Identify which cell holds the provided text, then report its (x, y) central coordinate. 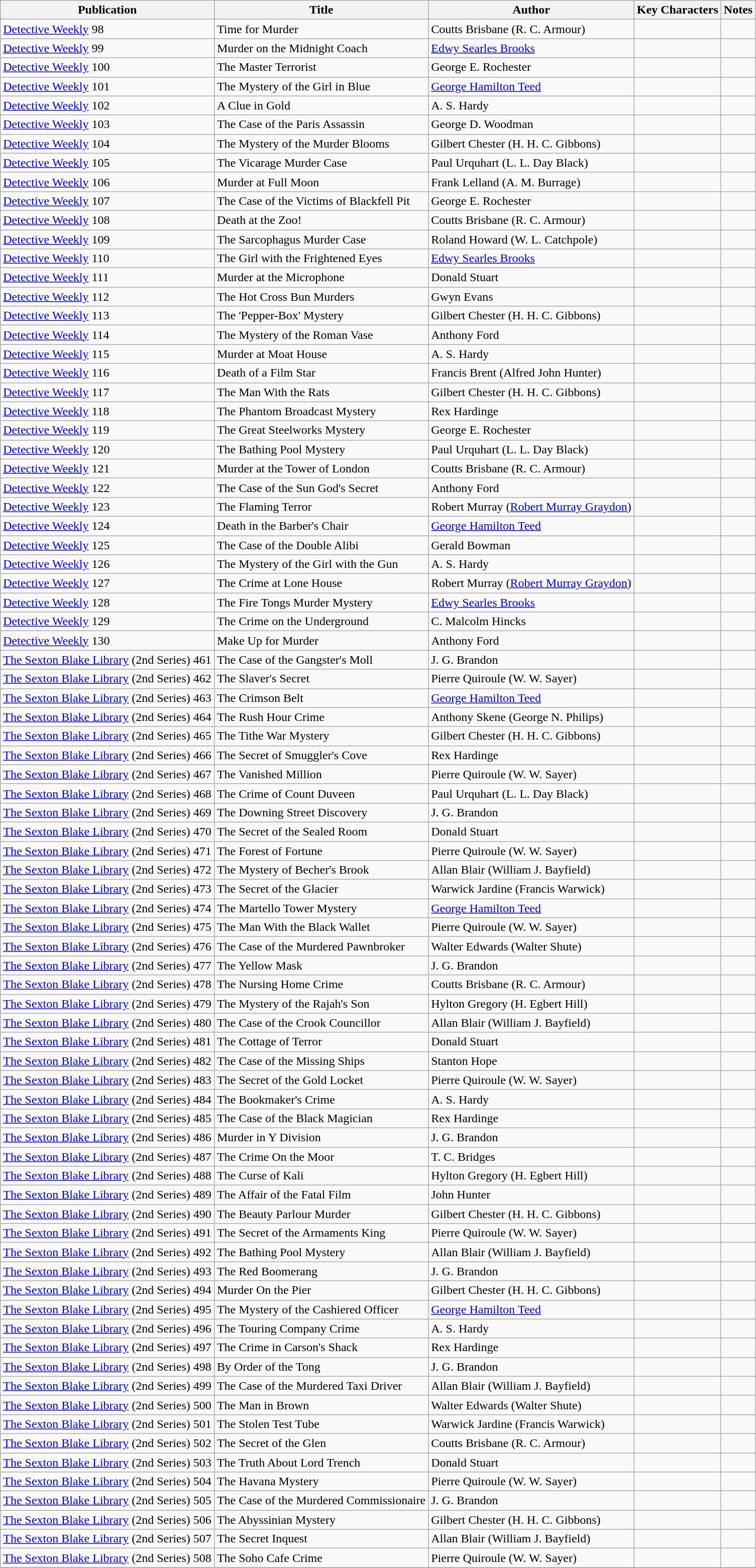
The Case of the Paris Assassin (321, 125)
The Sexton Blake Library (2nd Series) 482 (107, 1061)
The Phantom Broadcast Mystery (321, 411)
George D. Woodman (531, 125)
The Mystery of the Girl with the Gun (321, 564)
The Touring Company Crime (321, 1329)
The Sexton Blake Library (2nd Series) 476 (107, 946)
Death at the Zoo! (321, 220)
The Case of the Black Magician (321, 1118)
The Master Terrorist (321, 67)
The Sexton Blake Library (2nd Series) 504 (107, 1482)
The Sexton Blake Library (2nd Series) 473 (107, 889)
The Sexton Blake Library (2nd Series) 498 (107, 1367)
Murder On the Pier (321, 1290)
The Flaming Terror (321, 507)
The Sexton Blake Library (2nd Series) 462 (107, 679)
Detective Weekly 105 (107, 163)
The Sexton Blake Library (2nd Series) 502 (107, 1443)
Francis Brent (Alfred John Hunter) (531, 373)
The Sexton Blake Library (2nd Series) 492 (107, 1252)
Detective Weekly 99 (107, 48)
The Sexton Blake Library (2nd Series) 493 (107, 1271)
The Curse of Kali (321, 1176)
The Crime of Count Duveen (321, 793)
The Bookmaker's Crime (321, 1099)
Author (531, 10)
The Secret of the Glacier (321, 889)
Time for Murder (321, 29)
Make Up for Murder (321, 641)
The Sexton Blake Library (2nd Series) 484 (107, 1099)
The Cottage of Terror (321, 1042)
The Sarcophagus Murder Case (321, 239)
The Sexton Blake Library (2nd Series) 470 (107, 831)
The Secret of the Sealed Room (321, 831)
Detective Weekly 113 (107, 316)
The Red Boomerang (321, 1271)
Detective Weekly 106 (107, 182)
The Hot Cross Bun Murders (321, 297)
The Sexton Blake Library (2nd Series) 479 (107, 1004)
The Sexton Blake Library (2nd Series) 467 (107, 774)
The Sexton Blake Library (2nd Series) 501 (107, 1424)
Murder at the Microphone (321, 278)
Murder at Moat House (321, 354)
Detective Weekly 116 (107, 373)
The Sexton Blake Library (2nd Series) 494 (107, 1290)
Detective Weekly 126 (107, 564)
Detective Weekly 114 (107, 335)
Notes (738, 10)
Detective Weekly 109 (107, 239)
Detective Weekly 130 (107, 641)
The Sexton Blake Library (2nd Series) 480 (107, 1023)
The Sexton Blake Library (2nd Series) 472 (107, 870)
The Sexton Blake Library (2nd Series) 469 (107, 812)
Murder at the Tower of London (321, 468)
The Sexton Blake Library (2nd Series) 489 (107, 1195)
John Hunter (531, 1195)
The Case of the Double Alibi (321, 545)
The Sexton Blake Library (2nd Series) 490 (107, 1214)
The Havana Mystery (321, 1482)
The Crime in Carson's Shack (321, 1348)
The Secret of the Glen (321, 1443)
The Fire Tongs Murder Mystery (321, 602)
The Sexton Blake Library (2nd Series) 505 (107, 1501)
The Sexton Blake Library (2nd Series) 483 (107, 1080)
The Case of the Victims of Blackfell Pit (321, 201)
The Sexton Blake Library (2nd Series) 507 (107, 1539)
The Case of the Sun God's Secret (321, 488)
The Case of the Murdered Taxi Driver (321, 1386)
The Crimson Belt (321, 698)
Detective Weekly 108 (107, 220)
T. C. Bridges (531, 1156)
Detective Weekly 124 (107, 526)
The Sexton Blake Library (2nd Series) 461 (107, 660)
Detective Weekly 121 (107, 468)
The Sexton Blake Library (2nd Series) 463 (107, 698)
Murder in Y Division (321, 1137)
Anthony Skene (George N. Philips) (531, 717)
The Vicarage Murder Case (321, 163)
The Sexton Blake Library (2nd Series) 491 (107, 1233)
The Beauty Parlour Murder (321, 1214)
The Sexton Blake Library (2nd Series) 474 (107, 908)
Detective Weekly 128 (107, 602)
Detective Weekly 98 (107, 29)
The Case of the Murdered Commissionaire (321, 1501)
The Mystery of the Girl in Blue (321, 86)
The Affair of the Fatal Film (321, 1195)
Gerald Bowman (531, 545)
The Sexton Blake Library (2nd Series) 471 (107, 851)
Key Characters (677, 10)
The Rush Hour Crime (321, 717)
Detective Weekly 104 (107, 144)
The Downing Street Discovery (321, 812)
The Secret Inquest (321, 1539)
The Martello Tower Mystery (321, 908)
The Case of the Murdered Pawnbroker (321, 946)
The Sexton Blake Library (2nd Series) 497 (107, 1348)
The Sexton Blake Library (2nd Series) 481 (107, 1042)
The Mystery of Becher's Brook (321, 870)
The Crime on the Underground (321, 622)
The Sexton Blake Library (2nd Series) 506 (107, 1520)
Gwyn Evans (531, 297)
The Mystery of the Rajah's Son (321, 1004)
Detective Weekly 110 (107, 259)
Detective Weekly 120 (107, 449)
The Crime On the Moor (321, 1156)
Detective Weekly 123 (107, 507)
The Truth About Lord Trench (321, 1463)
The Man in Brown (321, 1405)
The Secret of the Armaments King (321, 1233)
Murder on the Midnight Coach (321, 48)
The Mystery of the Roman Vase (321, 335)
Frank Lelland (A. M. Burrage) (531, 182)
The Soho Cafe Crime (321, 1558)
The Sexton Blake Library (2nd Series) 475 (107, 927)
Title (321, 10)
The Sexton Blake Library (2nd Series) 485 (107, 1118)
The Sexton Blake Library (2nd Series) 503 (107, 1463)
The Sexton Blake Library (2nd Series) 487 (107, 1156)
The 'Pepper-Box' Mystery (321, 316)
The Sexton Blake Library (2nd Series) 486 (107, 1137)
The Mystery of the Cashiered Officer (321, 1309)
The Sexton Blake Library (2nd Series) 499 (107, 1386)
Detective Weekly 127 (107, 583)
By Order of the Tong (321, 1367)
The Vanished Million (321, 774)
The Mystery of the Murder Blooms (321, 144)
Detective Weekly 115 (107, 354)
Detective Weekly 111 (107, 278)
The Sexton Blake Library (2nd Series) 488 (107, 1176)
The Sexton Blake Library (2nd Series) 468 (107, 793)
The Sexton Blake Library (2nd Series) 477 (107, 966)
Roland Howard (W. L. Catchpole) (531, 239)
The Case of the Crook Councillor (321, 1023)
The Forest of Fortune (321, 851)
Detective Weekly 103 (107, 125)
The Secret of the Gold Locket (321, 1080)
Detective Weekly 122 (107, 488)
The Case of the Missing Ships (321, 1061)
Death in the Barber's Chair (321, 526)
The Sexton Blake Library (2nd Series) 465 (107, 736)
The Sexton Blake Library (2nd Series) 478 (107, 985)
Detective Weekly 129 (107, 622)
The Yellow Mask (321, 966)
Detective Weekly 107 (107, 201)
The Stolen Test Tube (321, 1424)
Stanton Hope (531, 1061)
Death of a Film Star (321, 373)
The Case of the Gangster's Moll (321, 660)
The Crime at Lone House (321, 583)
The Great Steelworks Mystery (321, 430)
The Tithe War Mystery (321, 736)
The Slaver's Secret (321, 679)
The Abyssinian Mystery (321, 1520)
Detective Weekly 112 (107, 297)
The Girl with the Frightened Eyes (321, 259)
The Nursing Home Crime (321, 985)
A Clue in Gold (321, 105)
Detective Weekly 125 (107, 545)
The Sexton Blake Library (2nd Series) 466 (107, 755)
Detective Weekly 117 (107, 392)
The Sexton Blake Library (2nd Series) 496 (107, 1329)
C. Malcolm Hincks (531, 622)
Detective Weekly 119 (107, 430)
Detective Weekly 100 (107, 67)
Detective Weekly 102 (107, 105)
The Man With the Rats (321, 392)
Publication (107, 10)
Detective Weekly 118 (107, 411)
Murder at Full Moon (321, 182)
The Sexton Blake Library (2nd Series) 508 (107, 1558)
The Man With the Black Wallet (321, 927)
The Sexton Blake Library (2nd Series) 500 (107, 1405)
The Secret of Smuggler's Cove (321, 755)
Detective Weekly 101 (107, 86)
The Sexton Blake Library (2nd Series) 464 (107, 717)
The Sexton Blake Library (2nd Series) 495 (107, 1309)
